Output the [x, y] coordinate of the center of the cell containing the given text.  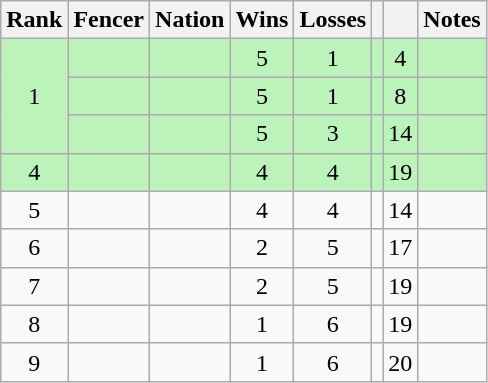
Nation [190, 20]
Rank [34, 20]
Wins [262, 20]
7 [34, 286]
Losses [333, 20]
17 [400, 248]
3 [333, 134]
Notes [452, 20]
9 [34, 362]
Fencer [109, 20]
20 [400, 362]
